Locate the cell with the specified text and output its [x, y] center coordinate. 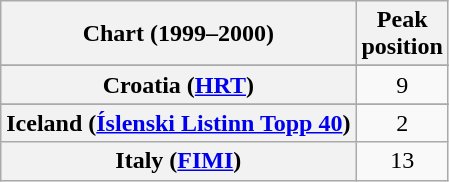
Chart (1999–2000) [178, 34]
13 [402, 161]
Italy (FIMI) [178, 161]
9 [402, 85]
Peakposition [402, 34]
Iceland (Íslenski Listinn Topp 40) [178, 123]
2 [402, 123]
Croatia (HRT) [178, 85]
